Detect which cell encompasses the target text, then output its [X, Y] center coordinate. 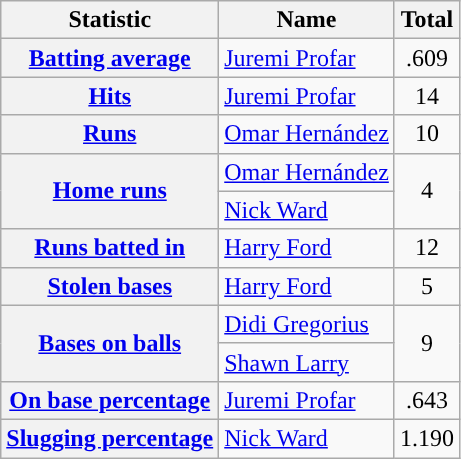
12 [426, 248]
Runs batted in [110, 248]
Didi Gregorius [307, 324]
On base percentage [110, 400]
9 [426, 343]
5 [426, 286]
4 [426, 191]
.643 [426, 400]
Slugging percentage [110, 438]
1.190 [426, 438]
.609 [426, 58]
Statistic [110, 20]
10 [426, 134]
Batting average [110, 58]
Total [426, 20]
14 [426, 96]
Home runs [110, 191]
Shawn Larry [307, 362]
Runs [110, 134]
Name [307, 20]
Bases on balls [110, 343]
Stolen bases [110, 286]
Hits [110, 96]
